Provide the (X, Y) coordinate of the cell's center where the given text is located.  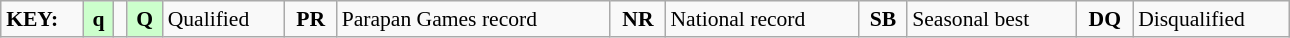
Qualified (224, 19)
SB (884, 19)
PR (311, 19)
KEY: (42, 19)
Q (145, 19)
Disqualified (1211, 19)
Seasonal best (992, 19)
Parapan Games record (474, 19)
q (98, 19)
NR (638, 19)
DQ (1104, 19)
National record (762, 19)
